Return the [X, Y] coordinate for the center point of the cell that contains the specified text.  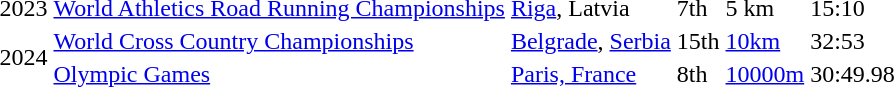
World Cross Country Championships [279, 41]
15th [698, 41]
Belgrade, Serbia [590, 41]
10km [765, 41]
